For the text-containing cell, return its midpoint in (x, y) coordinate format. 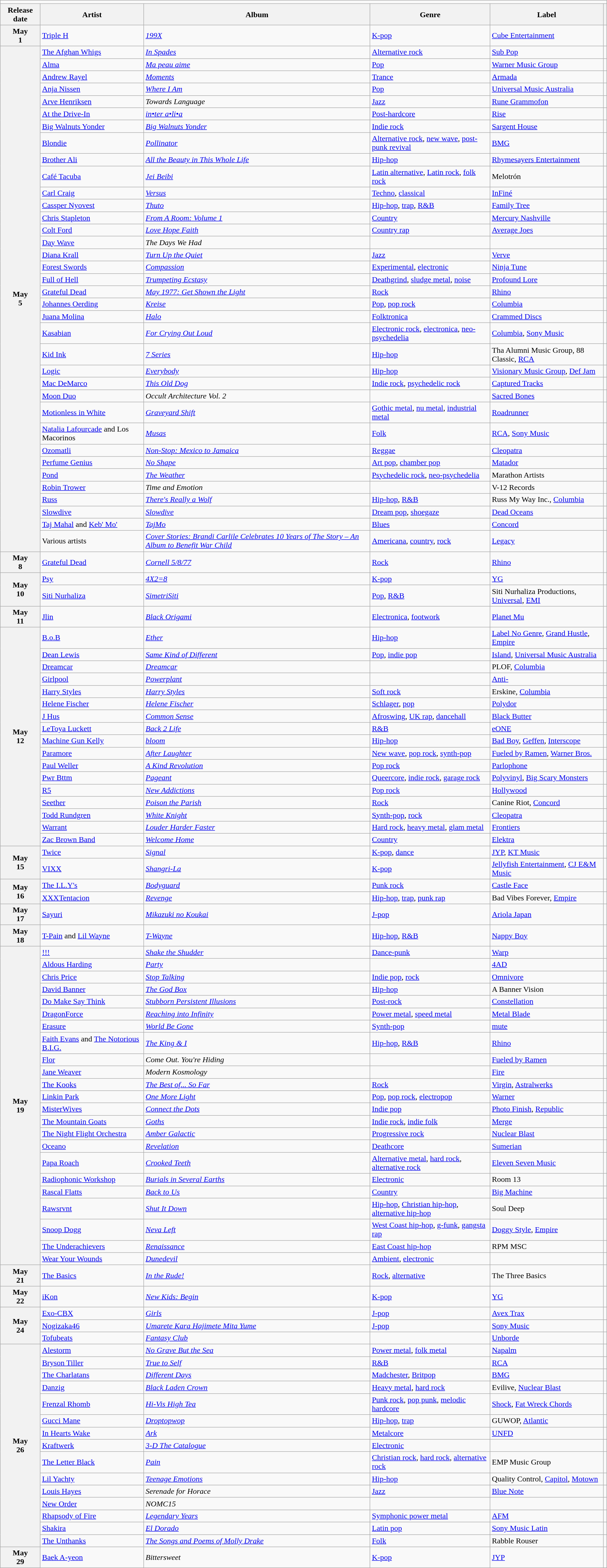
Hip-hop, trap, punk rap (430, 898)
There's Really a Wolf (257, 500)
Warner (547, 1097)
Tofubeats (92, 1338)
RCA (547, 1363)
True to Self (257, 1363)
InFiné (547, 193)
Unborde (547, 1338)
Shake the Shudder (257, 952)
Hip-hop, trap (430, 1421)
Kid Ink (92, 354)
Alternative rock (430, 52)
Robin Trower (92, 487)
R5 (92, 790)
Melotrón (547, 176)
Hi-Vis High Tea (257, 1404)
Fueled by Ramen (547, 1060)
Café Tacuba (92, 176)
Fueled by Ramen, Warner Bros. (547, 753)
Room 13 (547, 1180)
Occult Architecture Vol. 2 (257, 396)
Concord (547, 524)
Pop, pop rock (430, 304)
T-Wayne (257, 936)
Revelation (257, 1146)
Bad Boy, Geffen, Interscope (547, 741)
Wear Your Wounds (92, 1259)
In Spades (257, 52)
Radiophonic Workshop (92, 1180)
Sony Music Latin (547, 1528)
Techno, classical (430, 193)
Shock, Fat Wreck Chords (547, 1404)
Metalcore (430, 1433)
Synth-pop (430, 1026)
One More Light (257, 1097)
Deathgrind, sludge metal, noise (430, 279)
Exo-CBX (92, 1313)
The Night Flight Orchestra (92, 1134)
Sargent House (547, 126)
Bittersweet (257, 1558)
May1 (20, 36)
Psy (92, 579)
Post-rock (430, 1002)
Label (547, 14)
Forest Swords (92, 267)
May22 (20, 1296)
The God Box (257, 989)
Columbia (547, 304)
eONE (547, 729)
Twice (92, 852)
Latin alternative, Latin rock, folk rock (430, 176)
Warner Music Group (547, 65)
May12 (20, 736)
The King & I (257, 1043)
Power metal, folk metal (430, 1350)
Blue Note (547, 1491)
Girlpool (92, 679)
Rascal Flatts (92, 1192)
Soul Deep (547, 1209)
May 1977: Get Shown the Light (257, 292)
RPM MSC (547, 1246)
Back to Us (257, 1192)
Ambient, electronic (430, 1259)
Deathcore (430, 1146)
Merge (547, 1122)
Mac DeMarco (92, 383)
Shut It Down (257, 1209)
Nuclear Blast (547, 1134)
Ether (257, 637)
Warp (547, 952)
Country rap (430, 230)
UNFD (547, 1433)
At the Drive-In (92, 114)
Metal Blade (547, 1014)
Family Tree (547, 206)
Natalia Lafourcade and Los Macorinos (92, 434)
Faith Evans and The Notorious B.I.G. (92, 1043)
Umarete Kara Hajimete Mita Yume (257, 1326)
Towards Language (257, 101)
Album (257, 14)
Art pop, chamber pop (430, 463)
Power metal, speed metal (430, 1014)
May10 (20, 589)
MisterWives (92, 1109)
Paul Weller (92, 766)
Artist (92, 14)
White Knight (257, 815)
PLOF, Columbia (547, 667)
Electronic rock, electronica, neo-psychedelia (430, 333)
All the Beauty in This Whole Life (257, 160)
Serenade for Horace (257, 1491)
Punk rock (430, 885)
The Three Basics (547, 1276)
Versus (257, 193)
Dance-punk (430, 952)
Pageant (257, 778)
Cornell 5/8/77 (257, 562)
Jellyfish Entertainment, CJ E&M Music (547, 869)
The Underachievers (92, 1246)
Ninja Tune (547, 267)
Time and Emotion (257, 487)
Oceano (92, 1146)
Where I Am (257, 89)
Graveyard Shift (257, 412)
Rise (547, 114)
Stop Talking (257, 977)
Revenge (257, 898)
Welcome Home (257, 839)
Americana, country, rock (430, 541)
mute (547, 1026)
Parlophone (547, 766)
Eleven Seven Music (547, 1163)
Reggae (430, 450)
GUWOP, Atlantic (547, 1421)
Flor (92, 1060)
The Kooks (92, 1085)
May11 (20, 617)
Legacy (547, 541)
Halo (257, 316)
Signal (257, 852)
Castle Face (547, 885)
Jlin (92, 617)
Logic (92, 371)
Common Sense (257, 716)
Ozomatli (92, 450)
199X (257, 36)
Symphonic power metal (430, 1516)
Chris Price (92, 977)
AFM (547, 1516)
Turn Up the Quiet (257, 255)
Experimental, electronic (430, 267)
Ark (257, 1433)
The Songs and Poems of Molly Drake (257, 1540)
Mercury Nashville (547, 218)
bloom (257, 741)
Elektra (547, 839)
Ma peau aime (257, 65)
Moon Duo (92, 396)
Crooked Teeth (257, 1163)
Amber Galactic (257, 1134)
Black Origami (257, 617)
Jane Weaver (92, 1072)
Same Kind of Different (257, 655)
Planet Mu (547, 617)
The Unthanks (92, 1540)
Pond (92, 475)
Avex Trax (547, 1313)
Back 2 Life (257, 729)
Indie pop, rock (430, 977)
A Kind Revolution (257, 766)
This Old Dog (257, 383)
In the Rude! (257, 1276)
Universal Music Australia (547, 89)
Machine Gun Kelly (92, 741)
Soft rock (430, 692)
Full of Hell (92, 279)
East Coast hip-hop (430, 1246)
Shangri-La (257, 869)
Quality Control, Capitol, Motown (547, 1479)
The Days We Had (257, 243)
!!! (92, 952)
Brother Ali (92, 160)
iKon (92, 1296)
Blondie (92, 143)
Carl Craig (92, 193)
Seether (92, 802)
In Hearts Wake (92, 1433)
Zac Brown Band (92, 839)
The Basics (92, 1276)
Indie rock, psychedelic rock (430, 383)
DragonForce (92, 1014)
Dream pop, shoegaze (430, 512)
World Be Gone (257, 1026)
Kasabian (92, 333)
Afroswing, UK rap, dancehall (430, 716)
Teenage Emotions (257, 1479)
Pwr Bttm (92, 778)
Pop, pop rock, electropop (430, 1097)
Nappy Boy (547, 936)
Juana Molina (92, 316)
Roadrunner (547, 412)
Photo Finish, Republic (547, 1109)
Constellation (547, 1002)
The Charlatans (92, 1375)
Come Out. You're Hiding (257, 1060)
Hollywood (547, 790)
From A Room: Volume 1 (257, 218)
Sumerian (547, 1146)
TajMo (257, 524)
Punk rock, pop punk, melodic hardcore (430, 1404)
Polydor (547, 704)
Polyvinyl, Big Scary Monsters (547, 778)
Sub Pop (547, 52)
Poison the Parish (257, 802)
K-pop, dance (430, 852)
David Banner (92, 989)
Danzig (92, 1387)
Pop, indie pop (430, 655)
Christian rock, hard rock, alternative rock (430, 1462)
The I.L.Y's (92, 885)
Reaching into Infinity (257, 1014)
NOMC15 (257, 1503)
Aldous Harding (92, 965)
Love Hope Faith (257, 230)
Visionary Music Group, Def Jam (547, 371)
Post-hardcore (430, 114)
V-12 Records (547, 487)
Psychedelic rock, neo-psychedelia (430, 475)
Anti- (547, 679)
Alma (92, 65)
For Crying Out Loud (257, 333)
Goths (257, 1122)
New wave, pop rock, synth-pop (430, 753)
Louder Harder Faster (257, 827)
4AD (547, 965)
JYP, KT Music (547, 852)
Hard rock, heavy metal, glam metal (430, 827)
Moments (257, 77)
Armada (547, 77)
Motionless in White (92, 412)
Cube Entertainment (547, 36)
Frenzal Rhomb (92, 1404)
VIXX (92, 869)
Louis Hayes (92, 1491)
Various artists (92, 541)
Genre (430, 14)
Bodyguard (257, 885)
Lil Yachty (92, 1479)
Russ (92, 500)
Average Joes (547, 230)
Heavy metal, hard rock (430, 1387)
J Hus (92, 716)
May19 (20, 1106)
Johannes Oerding (92, 304)
Erasure (92, 1026)
After Laughter (257, 753)
Black Butter (547, 716)
Snoop Dogg (92, 1229)
Sayuri (92, 914)
Rabble Rouser (547, 1540)
Pollinator (257, 143)
Madchester, Britpop (430, 1375)
Triple H (92, 36)
Legendary Years (257, 1516)
The Best of... So Far (257, 1085)
May15 (20, 862)
Linkin Park (92, 1097)
Baek A-yeon (92, 1558)
Rhymesayers Entertainment (547, 160)
LeToya Luckett (92, 729)
Powerplant (257, 679)
Nogizaka46 (92, 1326)
The Afghan Whigs (92, 52)
Hip-hop, trap, R&B (430, 206)
Party (257, 965)
3-D The Catalogue (257, 1445)
Fantasy Club (257, 1338)
SimetriSiti (257, 595)
Frontiers (547, 827)
Alternative rock, new wave, post-punk revival (430, 143)
Dead Oceans (547, 512)
Progressive rock (430, 1134)
Diana Krall (92, 255)
Crammed Discs (547, 316)
Doggy Style, Empire (547, 1229)
Bad Vibes Forever, Empire (547, 898)
Verve (547, 255)
Indie pop (430, 1109)
Fire (547, 1072)
Pop, R&B (430, 595)
The Weather (257, 475)
No Shape (257, 463)
May26 (20, 1445)
T-Pain and Lil Wayne (92, 936)
Release date (20, 14)
Shakira (92, 1528)
Compassion (257, 267)
Hip-hop, Christian hip-hop, alternative hip-hop (430, 1209)
Girls (257, 1313)
Mikazuki no Koukai (257, 914)
May16 (20, 892)
Gucci Mane (92, 1421)
Perfume Genius (92, 463)
Napalm (547, 1350)
May24 (20, 1325)
B.o.B (92, 637)
Dean Lewis (92, 655)
Synth-pop, rock (430, 815)
Rock, alternative (430, 1276)
Latin pop (430, 1528)
Paramore (92, 753)
Anja Nissen (92, 89)
Queercore, indie rock, garage rock (430, 778)
RCA, Sony Music (547, 434)
Russ My Way Inc., Columbia (547, 500)
Virgin, Astralwerks (547, 1085)
May18 (20, 936)
Captured Tracks (547, 383)
Indie rock, indie folk (430, 1122)
in•ter a•li•a (257, 114)
Jei Beibi (257, 176)
Folktronica (430, 316)
Modern Kosmology (257, 1072)
XXXTentacion (92, 898)
Island, Universal Music Australia (547, 655)
New Kids: Begin (257, 1296)
Kraftwerk (92, 1445)
Andrew Rayel (92, 77)
Cover Stories: Brandi Carlile Celebrates 10 Years of The Story – An Album to Benefit War Child (257, 541)
Schlager, pop (430, 704)
7 Series (257, 354)
Rune Grammofon (547, 101)
The Mountain Goats (92, 1122)
Matador (547, 463)
Non-Stop: Mexico to Jamaica (257, 450)
JYP (547, 1558)
Different Days (257, 1375)
Siti Nurhaliza (92, 595)
Dunedevil (257, 1259)
Black Laden Crown (257, 1387)
Tha Alumni Music Group, 88 Classic, RCA (547, 354)
Alestorm (92, 1350)
Trance (430, 77)
May5 (20, 299)
Burials in Several Earths (257, 1180)
May21 (20, 1276)
Papa Roach (92, 1163)
West Coast hip-hop, g-funk, gangsta rap (430, 1229)
Chris Stapleton (92, 218)
Blues (430, 524)
Evilive, Nuclear Blast (547, 1387)
Renaissance (257, 1246)
Taj Mahal and Keb' Mo' (92, 524)
Cassper Nyovest (92, 206)
4X2=8 (257, 579)
Profound Lore (547, 279)
Indie rock (430, 126)
Sony Music (547, 1326)
Pain (257, 1462)
Connect the Dots (257, 1109)
No Grave But the Sea (257, 1350)
Trumpeting Ecstasy (257, 279)
Everybody (257, 371)
New Addictions (257, 790)
Musas (257, 434)
EMP Music Group (547, 1462)
Ariola Japan (547, 914)
Erskine, Columbia (547, 692)
Thuto (257, 206)
Canine Riot, Concord (547, 802)
Rawsrvnt (92, 1209)
Do Make Say Think (92, 1002)
Alternative metal, hard rock, alternative rock (430, 1163)
Electronica, footwork (430, 617)
Columbia, Sony Music (547, 333)
Warrant (92, 827)
Rhapsody of Fire (92, 1516)
Big Machine (547, 1192)
El Dorado (257, 1528)
Label No Genre, Grand Hustle, Empire (547, 637)
Day Wave (92, 243)
Arve Henriksen (92, 101)
Gothic metal, nu metal, industrial metal (430, 412)
New Order (92, 1503)
Colt Ford (92, 230)
Siti Nurhaliza Productions, Universal, EMI (547, 595)
Bryson Tiller (92, 1363)
Todd Rundgren (92, 815)
May17 (20, 914)
A Banner Vision (547, 989)
Omnivore (547, 977)
May8 (20, 562)
Neva Left (257, 1229)
Marathon Artists (547, 475)
Droptopwop (257, 1421)
Kreise (257, 304)
May29 (20, 1558)
Stubborn Persistent Illusions (257, 1002)
Sacred Bones (547, 396)
The Letter Black (92, 1462)
